Pinpoint the cell where the given text exists, returning its [x, y] midpoint coordinate. 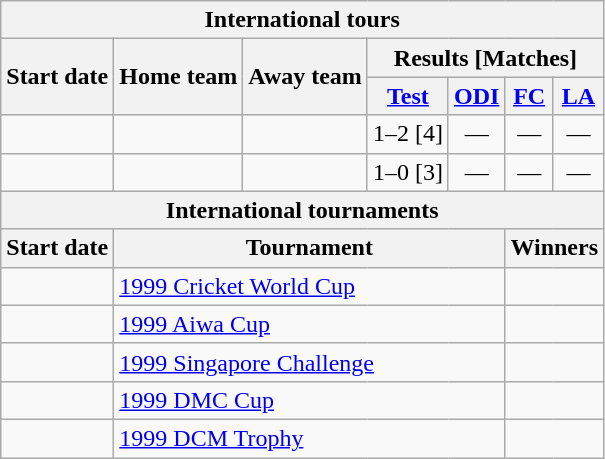
International tournaments [302, 210]
Winners [554, 248]
Home team [178, 77]
ODI [476, 96]
International tours [302, 20]
Tournament [310, 248]
1999 DCM Trophy [310, 438]
LA [578, 96]
1999 Singapore Challenge [310, 362]
Away team [306, 77]
Results [Matches] [485, 58]
1–2 [4] [408, 134]
Test [408, 96]
1999 DMC Cup [310, 400]
1999 Aiwa Cup [310, 324]
1–0 [3] [408, 172]
FC [530, 96]
1999 Cricket World Cup [310, 286]
